Locate the cell with the specified text and output its [X, Y] center coordinate. 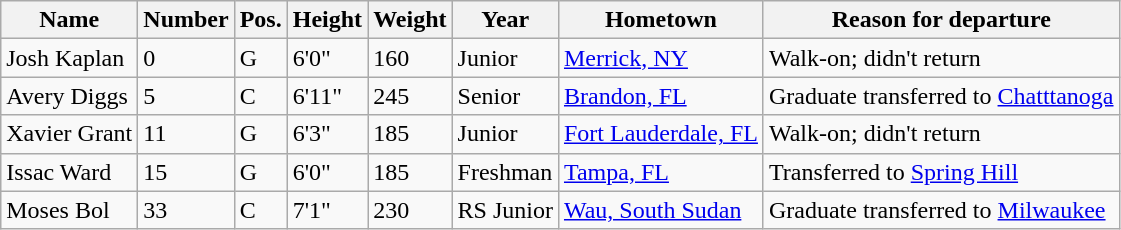
7'1" [327, 210]
Transferred to Spring Hill [941, 172]
Moses Bol [70, 210]
Josh Kaplan [70, 58]
11 [186, 134]
5 [186, 96]
6'11" [327, 96]
Fort Lauderdale, FL [660, 134]
Graduate transferred to Milwaukee [941, 210]
Freshman [505, 172]
Graduate transferred to Chatttanoga [941, 96]
Hometown [660, 20]
Tampa, FL [660, 172]
230 [410, 210]
Xavier Grant [70, 134]
Avery Diggs [70, 96]
Reason for departure [941, 20]
Wau, South Sudan [660, 210]
Name [70, 20]
0 [186, 58]
160 [410, 58]
Senior [505, 96]
Pos. [260, 20]
33 [186, 210]
Number [186, 20]
Weight [410, 20]
Brandon, FL [660, 96]
245 [410, 96]
15 [186, 172]
Height [327, 20]
Year [505, 20]
Merrick, NY [660, 58]
RS Junior [505, 210]
6'3" [327, 134]
Issac Ward [70, 172]
